From the cell containing the given text, extract its center point as (X, Y) coordinate. 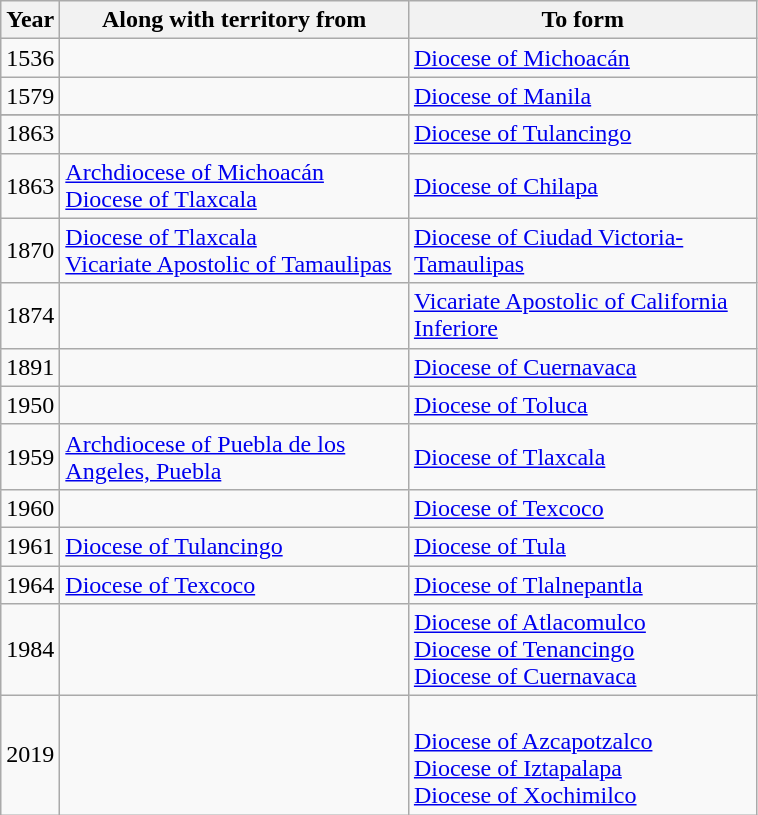
1950 (30, 405)
Diocese of AtlacomulcoDiocese of TenancingoDiocese of Cuernavaca (582, 650)
1961 (30, 546)
Diocese of Cuernavaca (582, 367)
Year (30, 20)
1536 (30, 58)
Diocese of AzcapotzalcoDiocese of IztapalapaDiocese of Xochimilco (582, 756)
1984 (30, 650)
1959 (30, 456)
Along with territory from (234, 20)
1964 (30, 585)
1579 (30, 96)
Archdiocese of MichoacánDiocese of Tlaxcala (234, 186)
To form (582, 20)
Diocese of Ciudad Victoria-Tamaulipas (582, 250)
Diocese of Tula (582, 546)
1891 (30, 367)
Diocese of Tlaxcala (582, 456)
2019 (30, 756)
Vicariate Apostolic of California Inferiore (582, 316)
Diocese of Manila (582, 96)
1870 (30, 250)
Archdiocese of Puebla de los Angeles, Puebla (234, 456)
1874 (30, 316)
Diocese of TlaxcalaVicariate Apostolic of Tamaulipas (234, 250)
Diocese of Tlalnepantla (582, 585)
Diocese of Toluca (582, 405)
Diocese of Michoacán (582, 58)
Diocese of Chilapa (582, 186)
1960 (30, 508)
